Extract the [x, y] coordinate from the center of the cell holding the provided text.  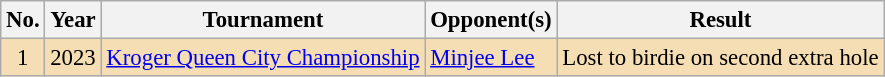
Minjee Lee [491, 58]
Tournament [263, 20]
No. [23, 20]
Kroger Queen City Championship [263, 58]
1 [23, 58]
Opponent(s) [491, 20]
2023 [73, 58]
Year [73, 20]
Result [720, 20]
Lost to birdie on second extra hole [720, 58]
